Search for the cell housing the specified text and yield its (x, y) center coordinate. 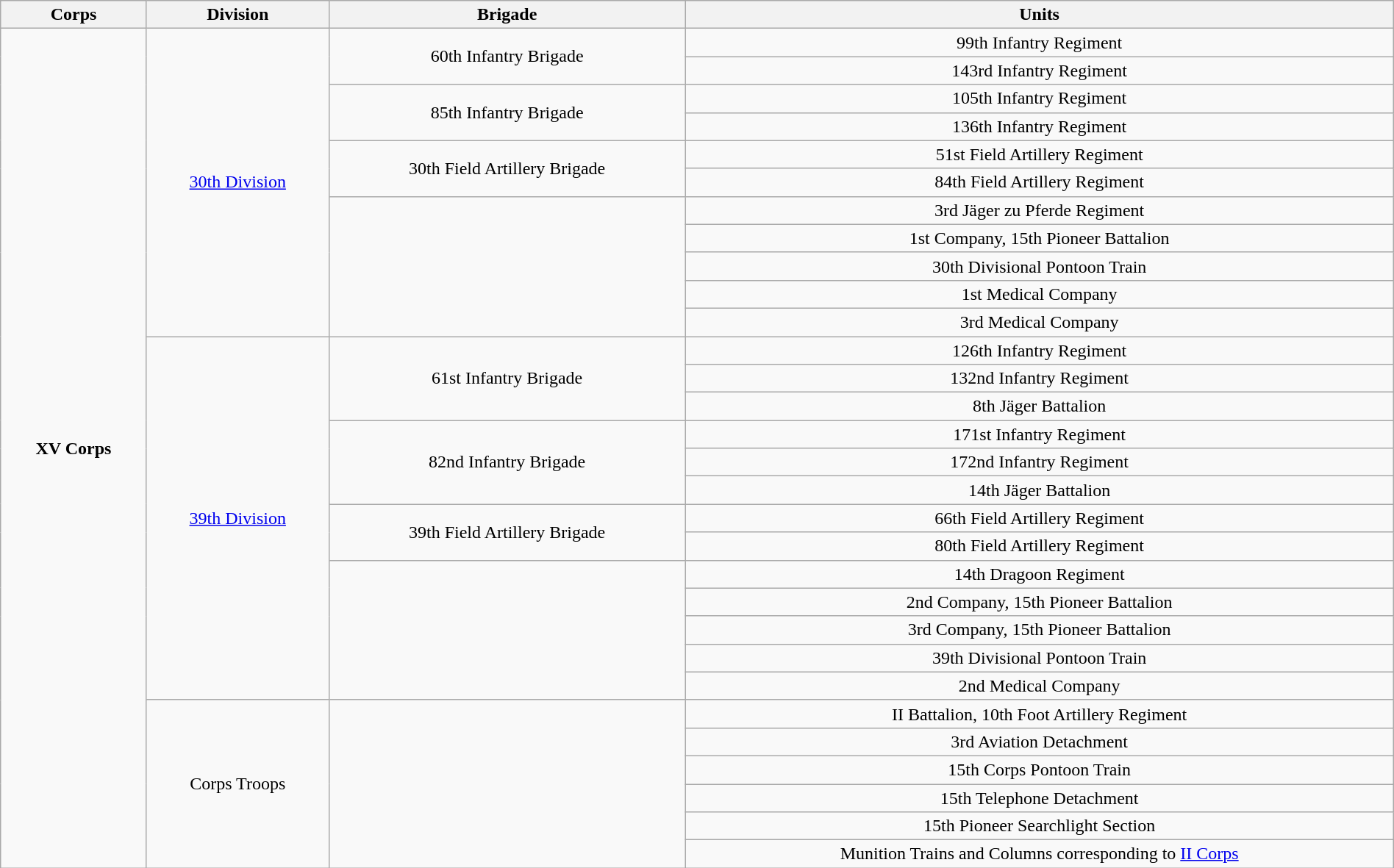
136th Infantry Regiment (1040, 126)
Corps Troops (237, 783)
39th Division (237, 519)
82nd Infantry Brigade (507, 462)
172nd Infantry Regiment (1040, 462)
61st Infantry Brigade (507, 379)
14th Jäger Battalion (1040, 490)
126th Infantry Regiment (1040, 351)
Units (1040, 15)
2nd Company, 15th Pioneer Battalion (1040, 602)
1st Company, 15th Pioneer Battalion (1040, 238)
30th Division (237, 182)
3rd Aviation Detachment (1040, 742)
15th Pioneer Searchlight Section (1040, 826)
XV Corps (74, 448)
3rd Medical Company (1040, 322)
15th Corps Pontoon Train (1040, 770)
Munition Trains and Columns corresponding to II Corps (1040, 854)
30th Field Artillery Brigade (507, 168)
60th Infantry Brigade (507, 57)
Division (237, 15)
80th Field Artillery Regiment (1040, 546)
3rd Company, 15th Pioneer Battalion (1040, 630)
Brigade (507, 15)
105th Infantry Regiment (1040, 98)
84th Field Artillery Regiment (1040, 182)
51st Field Artillery Regiment (1040, 154)
8th Jäger Battalion (1040, 406)
39th Divisional Pontoon Train (1040, 658)
132nd Infantry Regiment (1040, 379)
66th Field Artillery Regiment (1040, 518)
3rd Jäger zu Pferde Regiment (1040, 210)
99th Infantry Regiment (1040, 43)
30th Divisional Pontoon Train (1040, 266)
II Battalion, 10th Foot Artillery Regiment (1040, 714)
85th Infantry Brigade (507, 112)
15th Telephone Detachment (1040, 797)
143rd Infantry Regiment (1040, 71)
1st Medical Company (1040, 294)
39th Field Artillery Brigade (507, 532)
2nd Medical Company (1040, 686)
Corps (74, 15)
171st Infantry Regiment (1040, 434)
14th Dragoon Regiment (1040, 574)
